Extract the [X, Y] coordinate from the center of the cell holding the provided text.  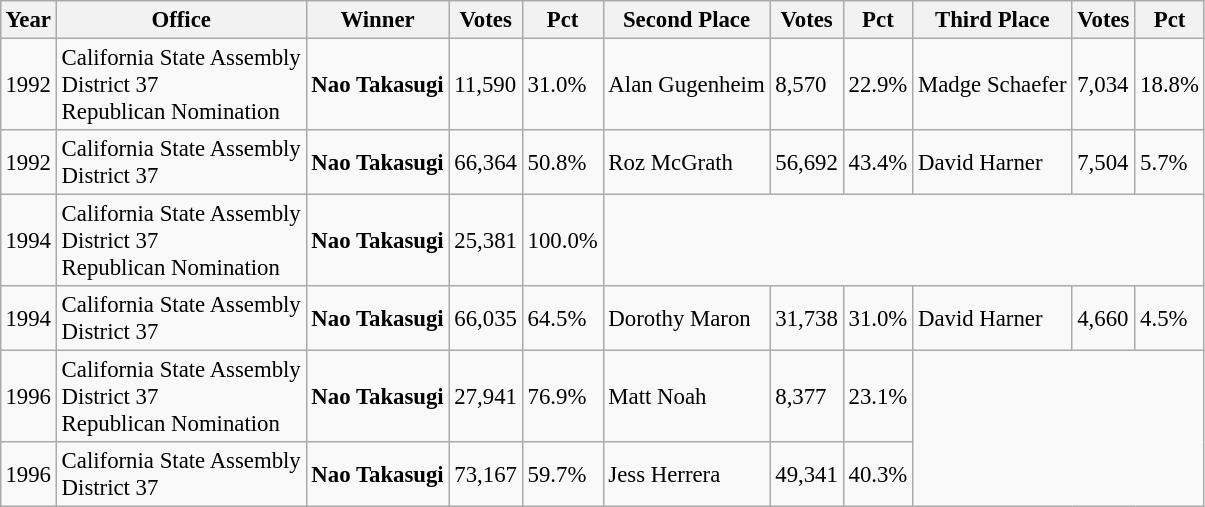
66,035 [486, 318]
22.9% [878, 84]
66,364 [486, 162]
Third Place [992, 20]
43.4% [878, 162]
18.8% [1170, 84]
76.9% [562, 397]
Madge Schaefer [992, 84]
Jess Herrera [686, 474]
25,381 [486, 241]
31,738 [806, 318]
California State AssemblyDistrict 37 [181, 162]
56,692 [806, 162]
8,570 [806, 84]
Winner [378, 20]
59.7% [562, 474]
7,034 [1104, 84]
8,377 [806, 397]
Year [28, 20]
73,167 [486, 474]
40.3% [878, 474]
4,660 [1104, 318]
100.0% [562, 241]
50.8% [562, 162]
Office [181, 20]
Matt Noah [686, 397]
7,504 [1104, 162]
Roz McGrath [686, 162]
5.7% [1170, 162]
64.5% [562, 318]
23.1% [878, 397]
27,941 [486, 397]
11,590 [486, 84]
4.5% [1170, 318]
Second Place [686, 20]
49,341 [806, 474]
Dorothy Maron [686, 318]
Alan Gugenheim [686, 84]
